Find where the given text appears and provide that cell's center as (x, y) coordinate. 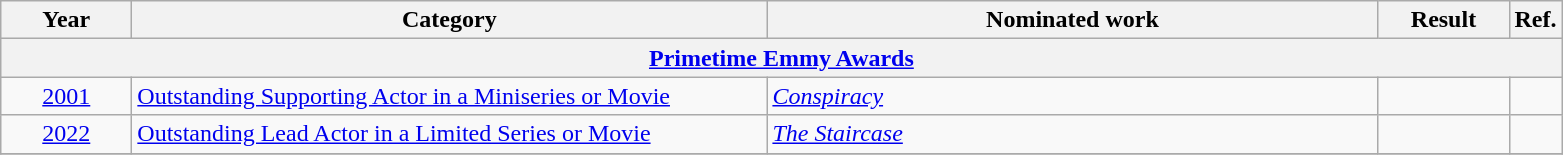
Outstanding Supporting Actor in a Miniseries or Movie (450, 96)
Ref. (1536, 20)
Conspiracy (1072, 96)
Category (450, 20)
Nominated work (1072, 20)
2022 (66, 134)
Year (66, 20)
2001 (66, 96)
Primetime Emmy Awards (782, 58)
The Staircase (1072, 134)
Result (1444, 20)
Outstanding Lead Actor in a Limited Series or Movie (450, 134)
